Return the [X, Y] coordinate for the center point of the cell that contains the specified text.  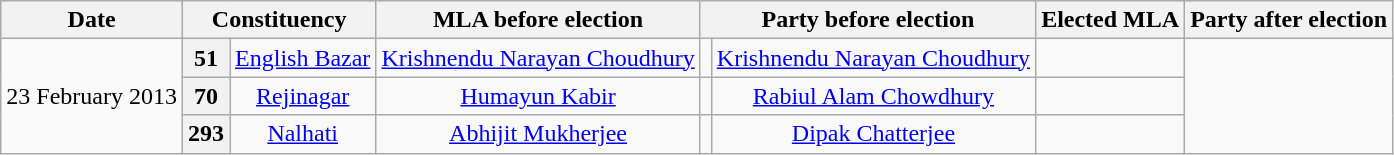
Rejinagar [303, 96]
Rabiul Alam Chowdhury [873, 96]
Constituency [278, 20]
Elected MLA [1110, 20]
MLA before election [538, 20]
293 [206, 134]
70 [206, 96]
Date [92, 20]
Nalhati [303, 134]
Party after election [1289, 20]
English Bazar [303, 58]
Dipak Chatterjee [873, 134]
23 February 2013 [92, 96]
Party before election [868, 20]
Abhijit Mukherjee [538, 134]
51 [206, 58]
Humayun Kabir [538, 96]
